Identify which cell holds the provided text, then report its (x, y) central coordinate. 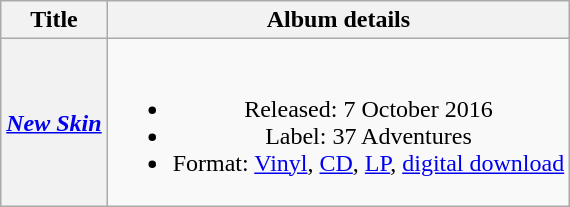
Title (54, 20)
Album details (338, 20)
New Skin (54, 122)
Released: 7 October 2016Label: 37 AdventuresFormat: Vinyl, CD, LP, digital download (338, 122)
